For the text-containing cell, return its midpoint in (X, Y) coordinate format. 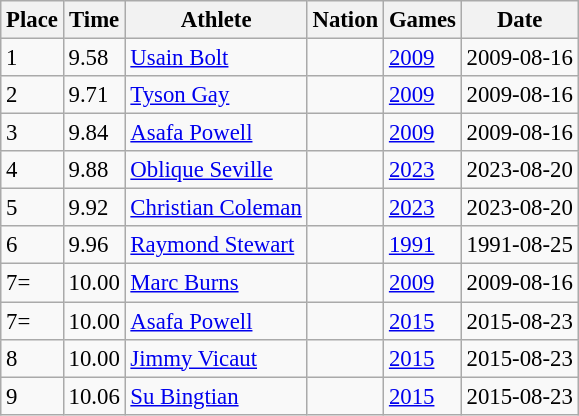
9.92 (94, 208)
Tyson Gay (216, 95)
5 (32, 208)
9.58 (94, 58)
9 (32, 396)
2 (32, 95)
Usain Bolt (216, 58)
Games (423, 20)
9.88 (94, 170)
9.96 (94, 245)
1 (32, 58)
Raymond Stewart (216, 245)
Nation (345, 20)
1991 (423, 245)
Marc Burns (216, 283)
Jimmy Vicaut (216, 358)
Oblique Seville (216, 170)
1991-08-25 (520, 245)
Christian Coleman (216, 208)
Time (94, 20)
3 (32, 133)
9.71 (94, 95)
Athlete (216, 20)
Place (32, 20)
Su Bingtian (216, 396)
Date (520, 20)
8 (32, 358)
9.84 (94, 133)
4 (32, 170)
6 (32, 245)
10.06 (94, 396)
